Return (x, y) of the center of cell containing provided text 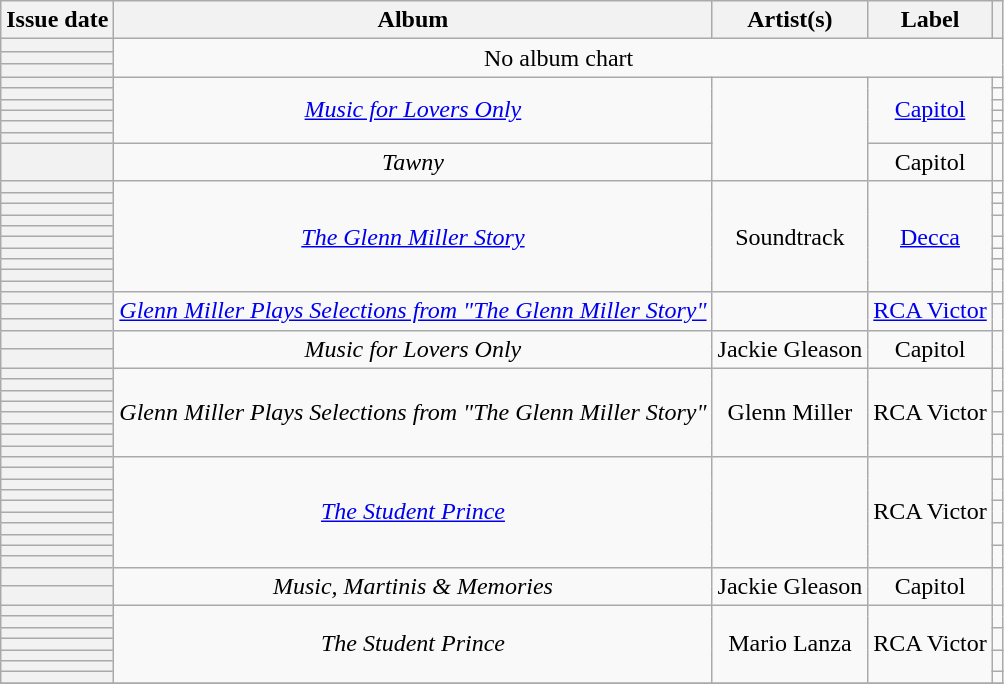
Glenn Miller (790, 412)
Tawny (413, 162)
Artist(s) (790, 20)
No album chart (559, 58)
Music, Martinis & Memories (413, 586)
Album (413, 20)
The Glenn Miller Story (413, 236)
Decca (930, 236)
Label (930, 20)
Mario Lanza (790, 644)
Soundtrack (790, 236)
Issue date (58, 20)
